Find where the given text appears and provide that cell's center as (x, y) coordinate. 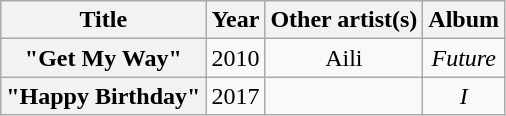
2017 (236, 96)
Aili (344, 58)
Year (236, 20)
Title (104, 20)
I (464, 96)
"Happy Birthday" (104, 96)
Future (464, 58)
Other artist(s) (344, 20)
"Get My Way" (104, 58)
2010 (236, 58)
Album (464, 20)
